Capture the cell that displays the provided text and extract its (X, Y) central coordinate. 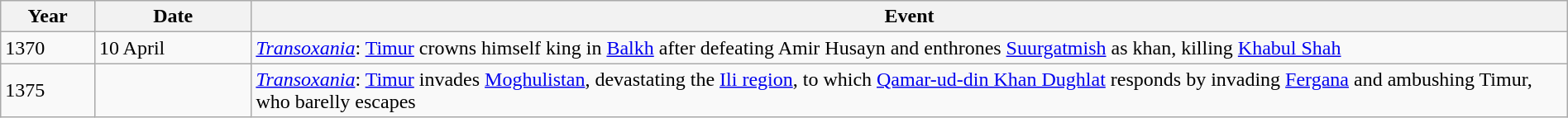
1375 (48, 91)
1370 (48, 48)
Event (910, 17)
Year (48, 17)
10 April (172, 48)
Date (172, 17)
Transoxania: Timur crowns himself king in Balkh after defeating Amir Husayn and enthrones Suurgatmish as khan, killing Khabul Shah (910, 48)
